Search for the cell housing the specified text and yield its [x, y] center coordinate. 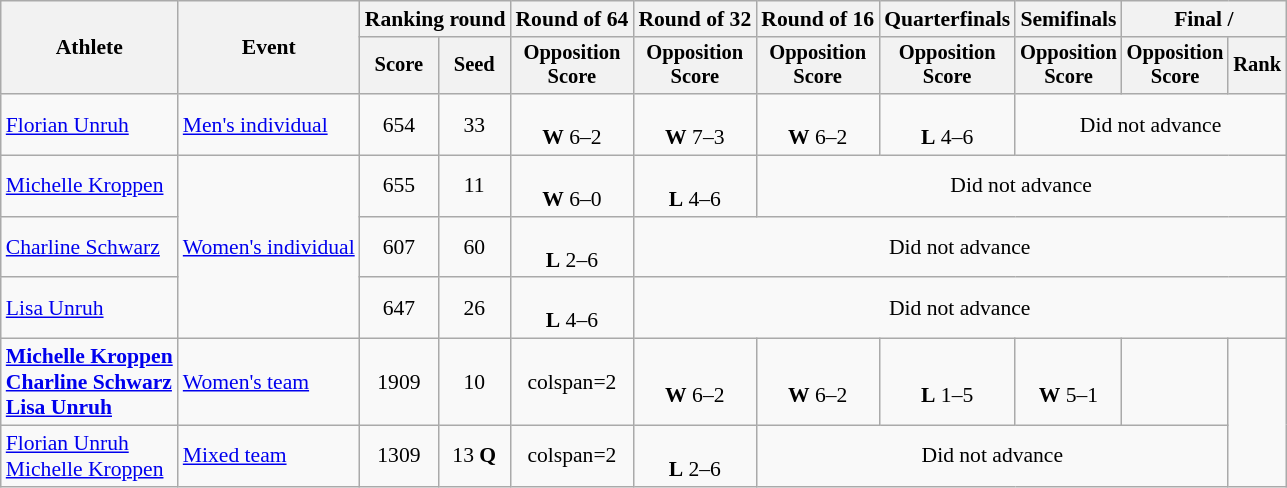
Semifinals [1068, 19]
Lisa Unruh [90, 308]
1909 [399, 382]
Men's individual [269, 124]
Athlete [90, 48]
Round of 32 [694, 19]
W 7–3 [694, 124]
Round of 64 [572, 19]
Michelle Kroppen [90, 186]
Final / [1204, 19]
Seed [474, 66]
Ranking round [436, 19]
33 [474, 124]
655 [399, 186]
W 5–1 [1068, 382]
Event [269, 48]
Quarterfinals [947, 19]
L 1–5 [947, 382]
647 [399, 308]
26 [474, 308]
13 Q [474, 456]
Mixed team [269, 456]
Rank [1257, 66]
Florian UnruhMichelle Kroppen [90, 456]
Florian Unruh [90, 124]
Women's individual [269, 248]
607 [399, 248]
10 [474, 382]
11 [474, 186]
Charline Schwarz [90, 248]
1309 [399, 456]
60 [474, 248]
Michelle KroppenCharline SchwarzLisa Unruh [90, 382]
Score [399, 66]
Women's team [269, 382]
Round of 16 [818, 19]
W 6–0 [572, 186]
654 [399, 124]
